Find where the given text appears and provide that cell's center as [X, Y] coordinate. 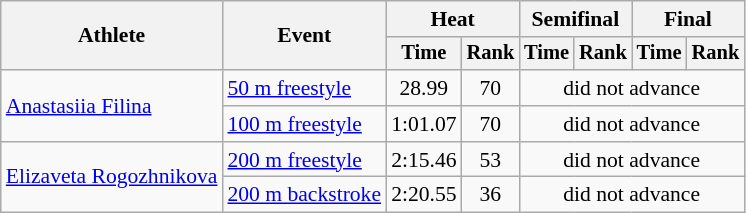
Final [688, 19]
36 [491, 195]
200 m backstroke [304, 195]
Heat [452, 19]
1:01.07 [424, 124]
28.99 [424, 88]
Event [304, 36]
Anastasiia Filina [112, 106]
Semifinal [575, 19]
2:15.46 [424, 160]
100 m freestyle [304, 124]
200 m freestyle [304, 160]
Athlete [112, 36]
Elizaveta Rogozhnikova [112, 178]
50 m freestyle [304, 88]
2:20.55 [424, 195]
53 [491, 160]
